From the cell containing the given text, extract its center point as [x, y] coordinate. 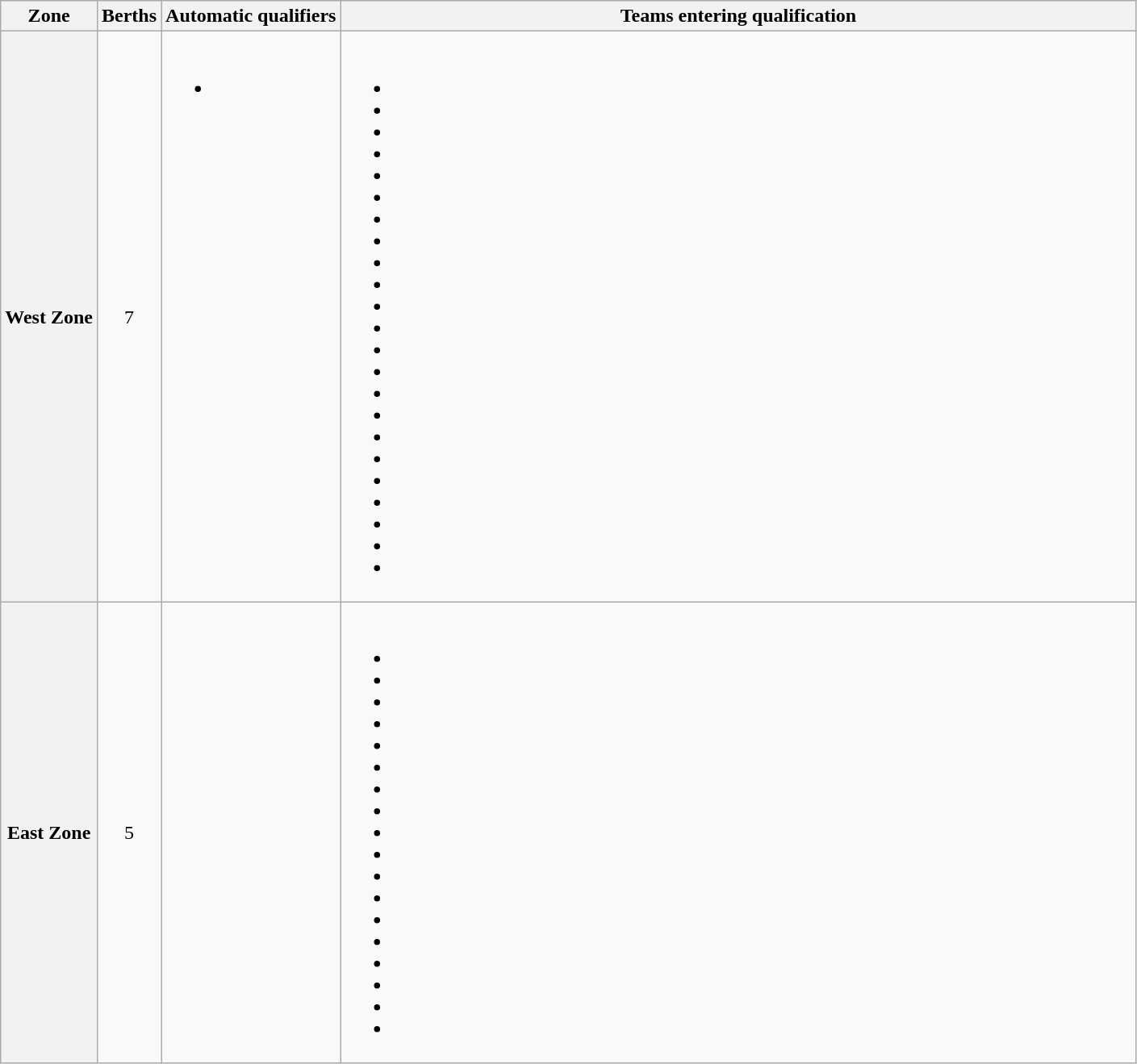
Automatic qualifiers [251, 16]
Teams entering qualification [738, 16]
East Zone [49, 832]
Berths [129, 16]
Zone [49, 16]
5 [129, 832]
7 [129, 316]
West Zone [49, 316]
